From the cell containing the given text, extract its center point as [X, Y] coordinate. 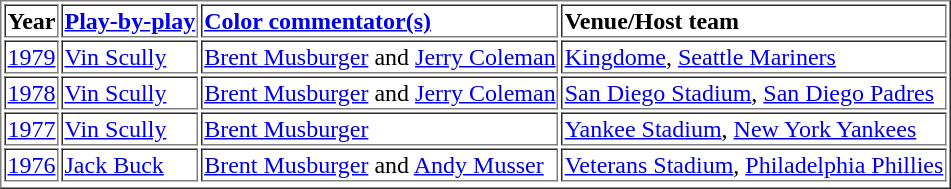
San Diego Stadium, San Diego Padres [754, 92]
Yankee Stadium, New York Yankees [754, 128]
1977 [31, 128]
Year [31, 20]
1978 [31, 92]
Veterans Stadium, Philadelphia Phillies [754, 164]
Venue/Host team [754, 20]
Brent Musburger [380, 128]
Play-by-play [130, 20]
Brent Musburger and Andy Musser [380, 164]
Jack Buck [130, 164]
Kingdome, Seattle Mariners [754, 56]
1976 [31, 164]
1979 [31, 56]
Color commentator(s) [380, 20]
